Scan for the cell matching the given text and deliver its (x, y) coordinate at center. 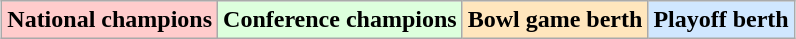
Playoff berth (721, 20)
Bowl game berth (555, 20)
Conference champions (340, 20)
National champions (110, 20)
